Pinpoint the cell where the given text exists, returning its [X, Y] midpoint coordinate. 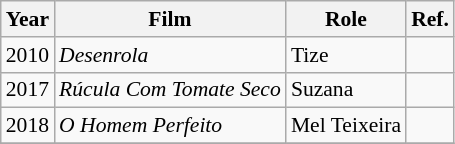
2010 [28, 55]
Year [28, 19]
Suzana [346, 90]
Ref. [430, 19]
Tize [346, 55]
O Homem Perfeito [170, 126]
Desenrola [170, 55]
Mel Teixeira [346, 126]
2018 [28, 126]
2017 [28, 90]
Film [170, 19]
Rúcula Com Tomate Seco [170, 90]
Role [346, 19]
